Provide the (x, y) coordinate of the cell's center where the given text is located.  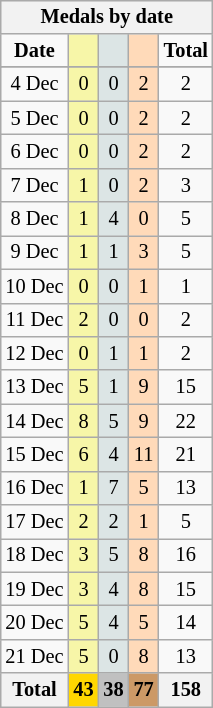
20 Dec (34, 623)
21 Dec (34, 657)
15 Dec (34, 455)
11 Dec (34, 320)
16 (186, 556)
9 Dec (34, 253)
10 Dec (34, 286)
77 (144, 690)
6 Dec (34, 152)
8 Dec (34, 219)
14 (186, 623)
16 Dec (34, 488)
6 (83, 455)
13 Dec (34, 387)
38 (114, 690)
5 Dec (34, 118)
12 Dec (34, 354)
19 Dec (34, 589)
158 (186, 690)
11 (144, 455)
4 Dec (34, 84)
17 Dec (34, 522)
14 Dec (34, 421)
43 (83, 690)
18 Dec (34, 556)
Medals by date (106, 17)
Date (34, 51)
21 (186, 455)
7 (114, 488)
22 (186, 421)
7 Dec (34, 185)
